Search for the cell housing the specified text and yield its [X, Y] center coordinate. 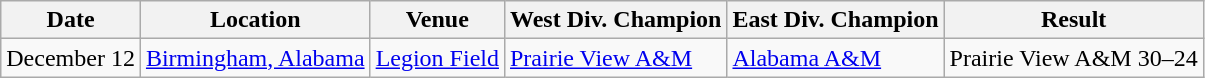
West Div. Champion [615, 20]
Prairie View A&M 30–24 [1074, 58]
Birmingham, Alabama [255, 58]
Result [1074, 20]
December 12 [71, 58]
Date [71, 20]
Prairie View A&M [615, 58]
East Div. Champion [836, 20]
Venue [437, 20]
Location [255, 20]
Legion Field [437, 58]
Alabama A&M [836, 58]
